From the cell containing the given text, extract its center point as (X, Y) coordinate. 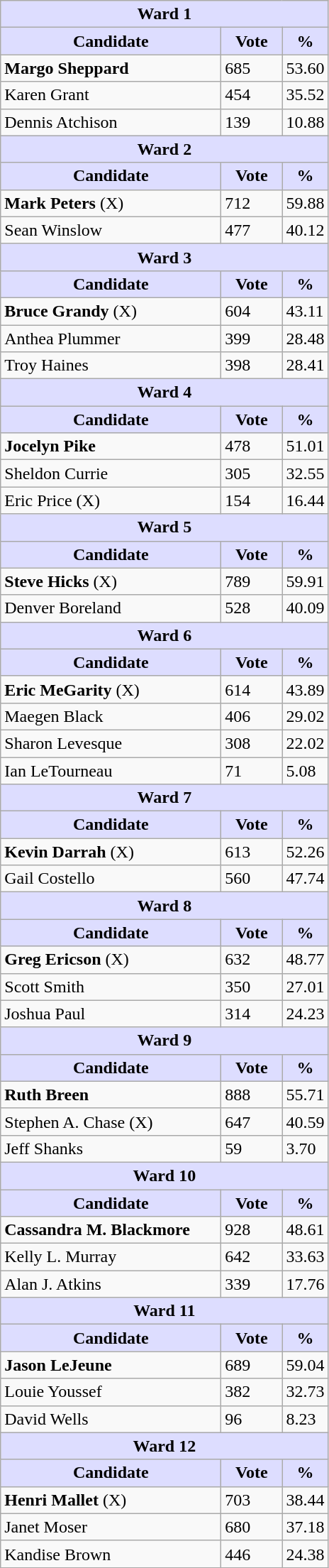
Janet Moser (111, 1527)
680 (252, 1527)
52.26 (305, 852)
Joshua Paul (111, 1014)
Cassandra M. Blackmore (111, 1230)
888 (252, 1095)
71 (252, 770)
Ward 2 (164, 149)
35.52 (305, 95)
Gail Costello (111, 879)
712 (252, 203)
614 (252, 689)
560 (252, 879)
28.48 (305, 339)
Henri Mallet (X) (111, 1500)
604 (252, 311)
478 (252, 446)
Ward 6 (164, 635)
Ward 4 (164, 393)
Sheldon Currie (111, 473)
928 (252, 1230)
59.91 (305, 581)
48.77 (305, 960)
314 (252, 1014)
Eric Price (X) (111, 500)
Mark Peters (X) (111, 203)
Louie Youssef (111, 1392)
154 (252, 500)
Jason LeJeune (111, 1365)
Scott Smith (111, 987)
38.44 (305, 1500)
27.01 (305, 987)
477 (252, 230)
Alan J. Atkins (111, 1284)
Steve Hicks (X) (111, 581)
139 (252, 122)
43.11 (305, 311)
43.89 (305, 689)
8.23 (305, 1419)
789 (252, 581)
40.59 (305, 1122)
Jeff Shanks (111, 1148)
350 (252, 987)
Ward 9 (164, 1041)
446 (252, 1554)
Ward 10 (164, 1175)
Ruth Breen (111, 1095)
55.71 (305, 1095)
528 (252, 608)
Bruce Grandy (X) (111, 311)
Ward 8 (164, 906)
689 (252, 1365)
685 (252, 68)
28.41 (305, 366)
613 (252, 852)
David Wells (111, 1419)
24.38 (305, 1554)
Jocelyn Pike (111, 446)
382 (252, 1392)
59.04 (305, 1365)
454 (252, 95)
17.76 (305, 1284)
37.18 (305, 1527)
339 (252, 1284)
59 (252, 1148)
642 (252, 1257)
Denver Boreland (111, 608)
16.44 (305, 500)
40.12 (305, 230)
Eric MeGarity (X) (111, 689)
3.70 (305, 1148)
51.01 (305, 446)
24.23 (305, 1014)
47.74 (305, 879)
Kelly L. Murray (111, 1257)
703 (252, 1500)
Sharon Levesque (111, 743)
Stephen A. Chase (X) (111, 1122)
29.02 (305, 716)
Greg Ericson (X) (111, 960)
32.55 (305, 473)
Karen Grant (111, 95)
647 (252, 1122)
Dennis Atchison (111, 122)
59.88 (305, 203)
32.73 (305, 1392)
632 (252, 960)
Ward 3 (164, 257)
308 (252, 743)
305 (252, 473)
Margo Sheppard (111, 68)
Troy Haines (111, 366)
Ward 11 (164, 1311)
33.63 (305, 1257)
53.60 (305, 68)
Sean Winslow (111, 230)
Ward 7 (164, 798)
399 (252, 339)
10.88 (305, 122)
Ian LeTourneau (111, 770)
48.61 (305, 1230)
398 (252, 366)
406 (252, 716)
Ward 1 (164, 14)
Anthea Plummer (111, 339)
22.02 (305, 743)
Kandise Brown (111, 1554)
Maegen Black (111, 716)
5.08 (305, 770)
40.09 (305, 608)
Kevin Darrah (X) (111, 852)
Ward 5 (164, 527)
Ward 12 (164, 1446)
96 (252, 1419)
